Capture the cell that displays the provided text and extract its (x, y) central coordinate. 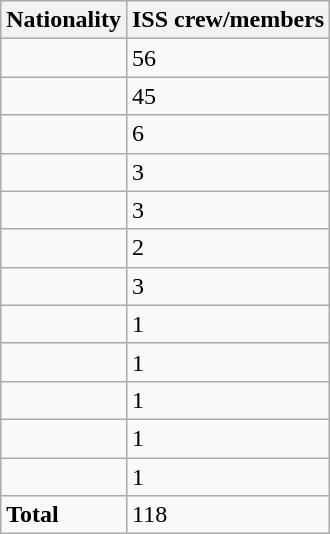
ISS crew/members (228, 20)
6 (228, 134)
56 (228, 58)
Total (64, 515)
2 (228, 248)
45 (228, 96)
118 (228, 515)
Nationality (64, 20)
